Identify which cell holds the provided text, then report its [X, Y] central coordinate. 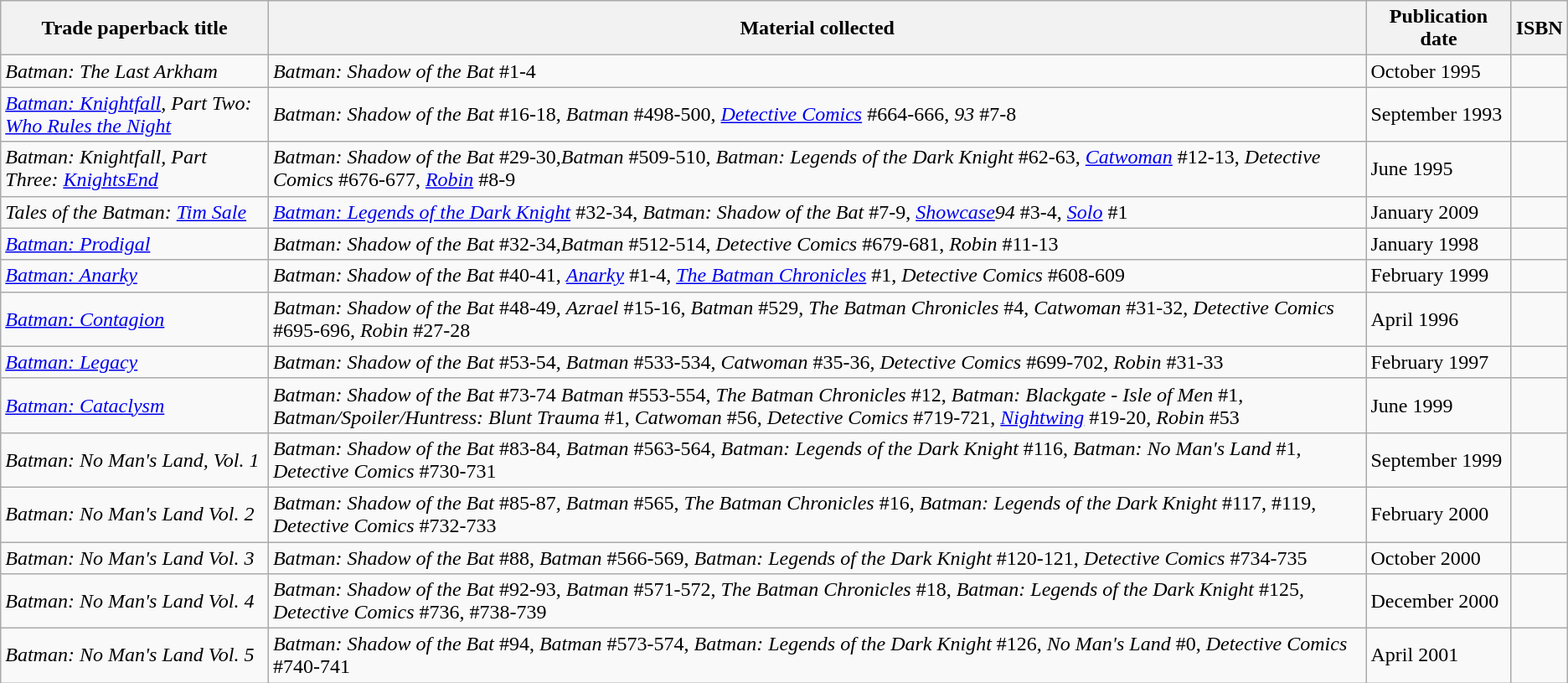
April 1996 [1439, 318]
Batman: Shadow of the Bat #94, Batman #573-574, Batman: Legends of the Dark Knight #126, No Man's Land #0, Detective Comics #740-741 [818, 655]
January 2009 [1439, 212]
Batman: Shadow of the Bat #16-18, Batman #498-500, Detective Comics #664-666, 93 #7-8 [818, 114]
Batman: Cataclysm [135, 406]
Batman: Anarky [135, 276]
Batman: Legacy [135, 362]
Batman: Shadow of the Bat #48-49, Azrael #15-16, Batman #529, The Batman Chronicles #4, Catwoman #31-32, Detective Comics #695-696, Robin #27-28 [818, 318]
October 1995 [1439, 71]
Batman: Shadow of the Bat #29-30,Batman #509-510, Batman: Legends of the Dark Knight #62-63, Catwoman #12-13, Detective Comics #676-677, Robin #8-9 [818, 169]
Publication date [1439, 28]
September 1993 [1439, 114]
April 2001 [1439, 655]
Batman: Shadow of the Bat #53-54, Batman #533-534, Catwoman #35-36, Detective Comics #699-702, Robin #31-33 [818, 362]
Batman: No Man's Land Vol. 2 [135, 515]
October 2000 [1439, 557]
December 2000 [1439, 602]
Batman: The Last Arkham [135, 71]
Batman: Shadow of the Bat #1-4 [818, 71]
Batman: No Man's Land Vol. 5 [135, 655]
February 1997 [1439, 362]
Batman: Shadow of the Bat #88, Batman #566-569, Batman: Legends of the Dark Knight #120-121, Detective Comics #734-735 [818, 557]
Trade paperback title [135, 28]
June 1995 [1439, 169]
Batman: Shadow of the Bat #85-87, Batman #565, The Batman Chronicles #16, Batman: Legends of the Dark Knight #117, #119, Detective Comics #732-733 [818, 515]
February 1999 [1439, 276]
Batman: Contagion [135, 318]
June 1999 [1439, 406]
Tales of the Batman: Tim Sale [135, 212]
Batman: Knightfall, Part Two: Who Rules the Night [135, 114]
Batman: Shadow of the Bat #83-84, Batman #563-564, Batman: Legends of the Dark Knight #116, Batman: No Man's Land #1, Detective Comics #730-731 [818, 459]
Batman: No Man's Land Vol. 3 [135, 557]
Batman: No Man's Land, Vol. 1 [135, 459]
Batman: Legends of the Dark Knight #32-34, Batman: Shadow of the Bat #7-9, Showcase94 #3-4, Solo #1 [818, 212]
Batman: Prodigal [135, 244]
Batman: Shadow of the Bat #32-34,Batman #512-514, Detective Comics #679-681, Robin #11-13 [818, 244]
September 1999 [1439, 459]
Batman: No Man's Land Vol. 4 [135, 602]
Batman: Knightfall, Part Three: KnightsEnd [135, 169]
January 1998 [1439, 244]
Batman: Shadow of the Bat #40-41, Anarky #1-4, The Batman Chronicles #1, Detective Comics #608-609 [818, 276]
ISBN [1540, 28]
Material collected [818, 28]
February 2000 [1439, 515]
